For the text-containing cell, return its midpoint in (x, y) coordinate format. 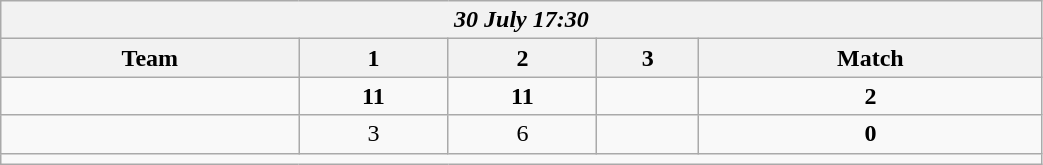
6 (522, 134)
Match (870, 58)
30 July 17:30 (522, 20)
0 (870, 134)
Team (150, 58)
1 (374, 58)
